Capture the cell that displays the provided text and extract its [X, Y] central coordinate. 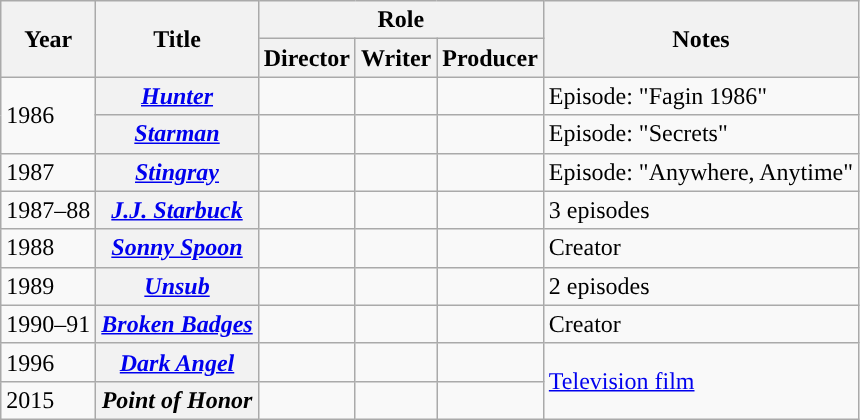
1988 [48, 248]
Episode: "Anywhere, Anytime" [700, 172]
Sonny Spoon [177, 248]
Unsub [177, 286]
2015 [48, 400]
1987 [48, 172]
Starman [177, 134]
1996 [48, 362]
Producer [490, 58]
Television film [700, 381]
Broken Badges [177, 324]
1987–88 [48, 210]
Episode: "Fagin 1986" [700, 96]
Title [177, 39]
J.J. Starbuck [177, 210]
Notes [700, 39]
Director [306, 58]
1986 [48, 115]
Point of Honor [177, 400]
2 episodes [700, 286]
Role [400, 20]
1989 [48, 286]
Year [48, 39]
Episode: "Secrets" [700, 134]
Stingray [177, 172]
Dark Angel [177, 362]
Writer [396, 58]
1990–91 [48, 324]
Hunter [177, 96]
3 episodes [700, 210]
